Find where the given text appears and provide that cell's center as [X, Y] coordinate. 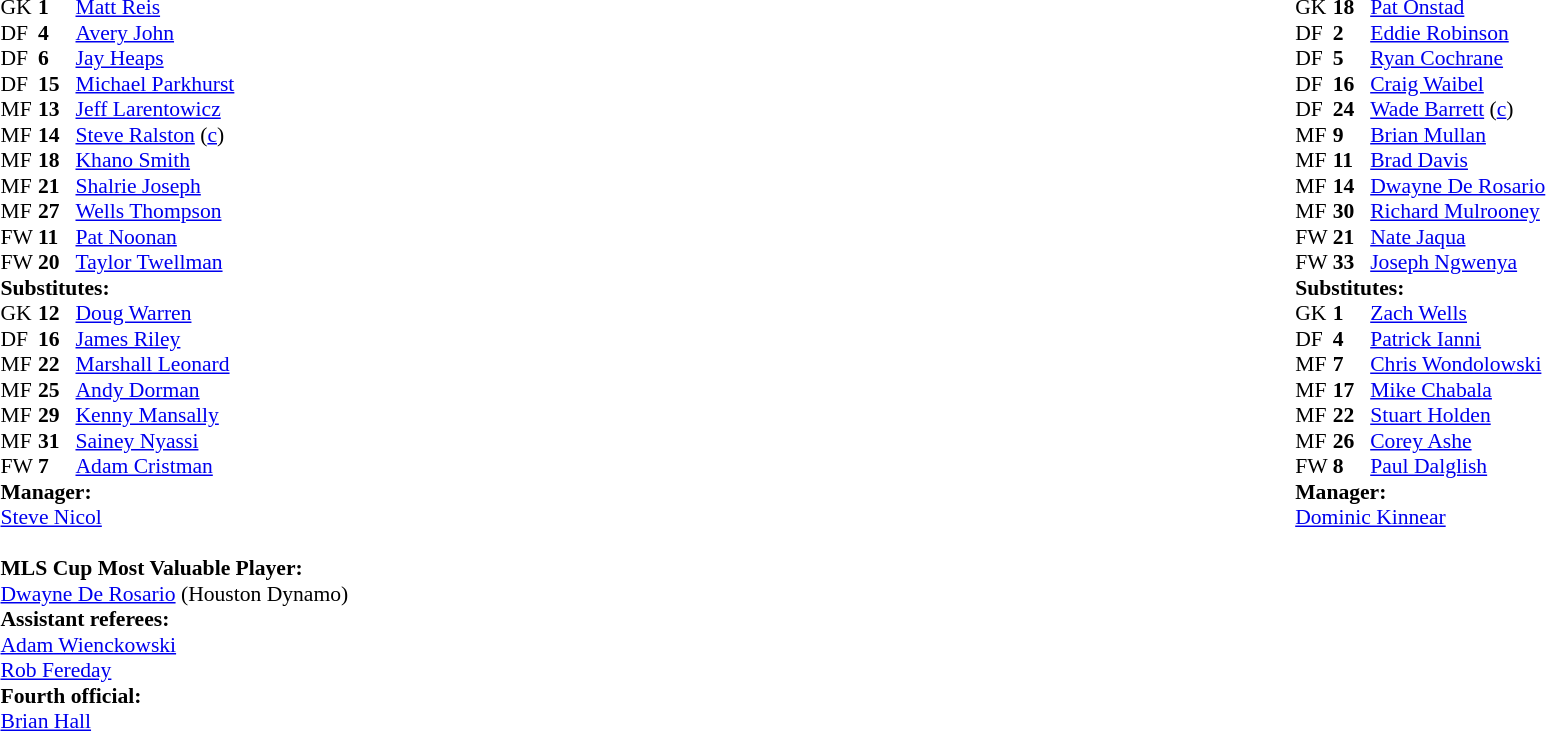
Kenny Mansally [212, 415]
5 [1352, 59]
Paul Dalglish [1458, 467]
Chris Wondolowski [1458, 365]
Marshall Leonard [212, 365]
Craig Waibel [1458, 84]
Zach Wells [1458, 313]
Wells Thompson [212, 211]
25 [57, 390]
29 [57, 415]
9 [1352, 135]
Nate Jaqua [1458, 237]
17 [1352, 390]
Richard Mulrooney [1458, 211]
James Riley [212, 339]
20 [57, 263]
Stuart Holden [1458, 415]
12 [57, 313]
1 [1352, 313]
Eddie Robinson [1458, 33]
Corey Ashe [1458, 441]
Doug Warren [212, 313]
26 [1352, 441]
30 [1352, 211]
24 [1352, 109]
8 [1352, 467]
Andy Dorman [212, 390]
Brad Davis [1458, 161]
33 [1352, 263]
Patrick Ianni [1458, 339]
15 [57, 84]
Jay Heaps [212, 59]
Michael Parkhurst [212, 84]
Jeff Larentowicz [212, 109]
Shalrie Joseph [212, 186]
Dwayne De Rosario [1458, 186]
Dominic Kinnear [1420, 517]
6 [57, 59]
Ryan Cochrane [1458, 59]
Taylor Twellman [212, 263]
Brian Mullan [1458, 135]
Adam Cristman [212, 467]
18 [57, 161]
Pat Noonan [212, 237]
31 [57, 441]
Avery John [212, 33]
27 [57, 211]
Joseph Ngwenya [1458, 263]
Mike Chabala [1458, 390]
Sainey Nyassi [212, 441]
Khano Smith [212, 161]
13 [57, 109]
Steve Ralston (c) [212, 135]
Wade Barrett (c) [1458, 109]
2 [1352, 33]
